Identify which cell holds the provided text, then report its (x, y) central coordinate. 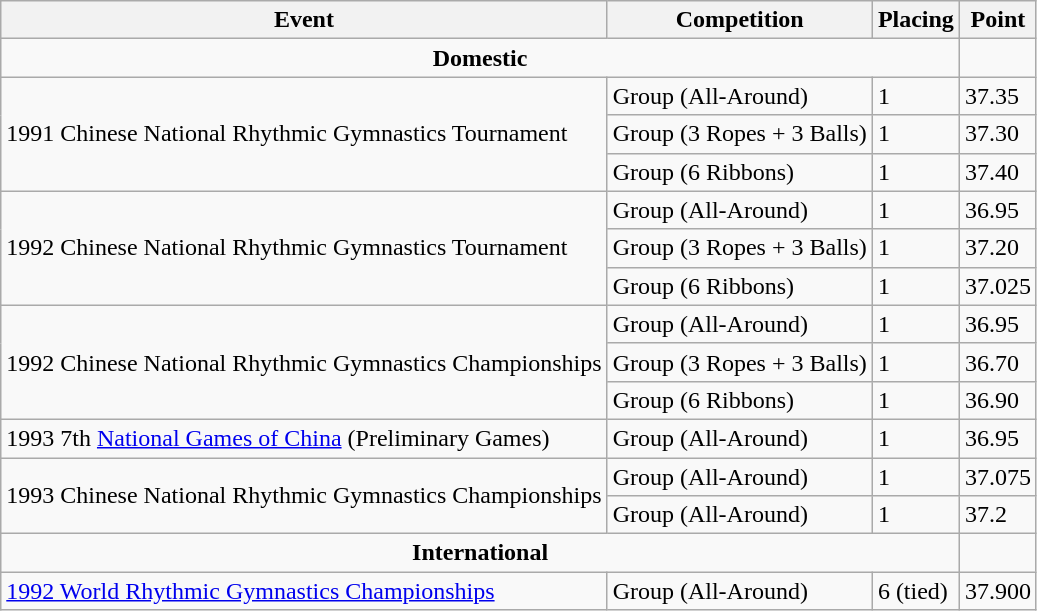
Event (304, 20)
International (480, 553)
6 (tied) (916, 591)
Domestic (480, 58)
1991 Chinese National Rhythmic Gymnastics Tournament (304, 134)
36.70 (998, 362)
1993 7th National Games of China (Preliminary Games) (304, 438)
Competition (740, 20)
37.40 (998, 172)
36.90 (998, 400)
37.30 (998, 134)
37.35 (998, 96)
37.20 (998, 248)
1992 Chinese National Rhythmic Gymnastics Tournament (304, 248)
Placing (916, 20)
37.075 (998, 477)
1992 World Rhythmic Gymnastics Championships (304, 591)
1992 Chinese National Rhythmic Gymnastics Championships (304, 362)
37.900 (998, 591)
1993 Chinese National Rhythmic Gymnastics Championships (304, 496)
37.025 (998, 286)
Point (998, 20)
37.2 (998, 515)
